Capture the cell that displays the provided text and extract its [x, y] central coordinate. 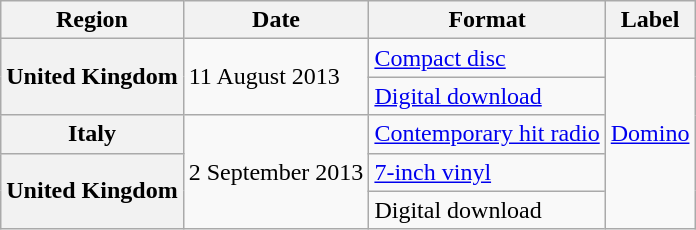
Date [276, 20]
Compact disc [487, 58]
Region [92, 20]
Contemporary hit radio [487, 134]
11 August 2013 [276, 77]
Format [487, 20]
2 September 2013 [276, 172]
Label [650, 20]
7-inch vinyl [487, 172]
Italy [92, 134]
Domino [650, 134]
